Identify which cell holds the provided text, then report its [x, y] central coordinate. 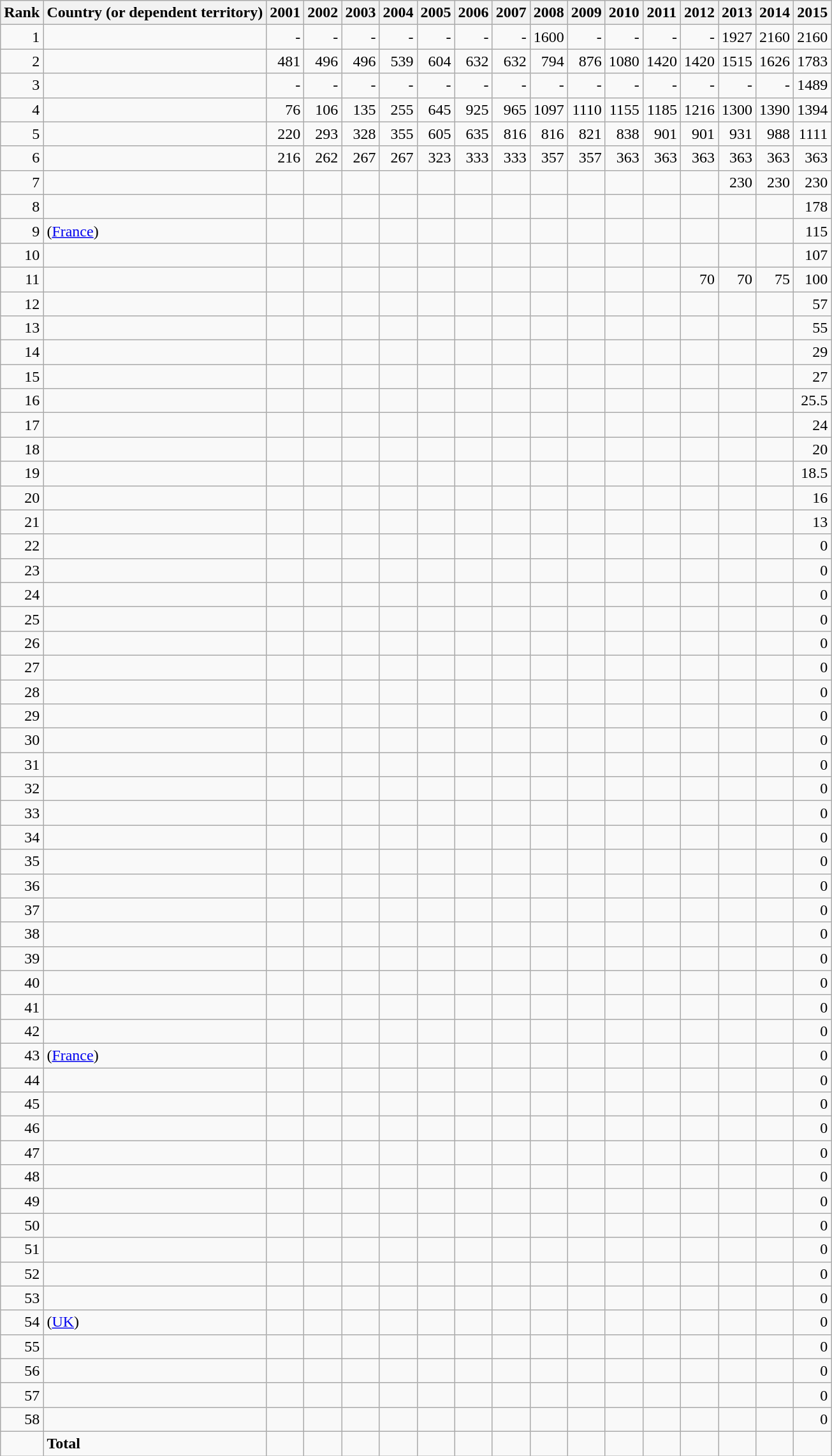
2014 [775, 13]
2004 [398, 13]
14 [22, 352]
19 [22, 473]
36 [22, 886]
21 [22, 522]
2003 [361, 13]
39 [22, 958]
12 [22, 304]
323 [436, 158]
41 [22, 1007]
50 [22, 1225]
17 [22, 425]
23 [22, 570]
32 [22, 789]
51 [22, 1250]
33 [22, 813]
18.5 [812, 473]
3 [22, 85]
355 [398, 134]
328 [361, 134]
31 [22, 765]
25 [22, 619]
2010 [624, 13]
(UK) [155, 1322]
58 [22, 1419]
52 [22, 1274]
1111 [812, 134]
4 [22, 110]
8 [22, 206]
262 [323, 158]
178 [812, 206]
75 [775, 279]
40 [22, 983]
100 [812, 279]
47 [22, 1153]
2007 [511, 13]
1155 [624, 110]
988 [775, 134]
48 [22, 1177]
1600 [548, 37]
Total [155, 1443]
35 [22, 861]
15 [22, 377]
2011 [662, 13]
876 [587, 61]
794 [548, 61]
1390 [775, 110]
1080 [624, 61]
1 [22, 37]
255 [398, 110]
2 [22, 61]
106 [323, 110]
25.5 [812, 401]
635 [473, 134]
931 [737, 134]
54 [22, 1322]
645 [436, 110]
1394 [812, 110]
1300 [737, 110]
43 [22, 1055]
1489 [812, 85]
18 [22, 449]
76 [286, 110]
22 [22, 546]
2002 [323, 13]
46 [22, 1128]
1097 [548, 110]
107 [812, 255]
115 [812, 231]
Country (or dependent territory) [155, 13]
53 [22, 1298]
11 [22, 279]
6 [22, 158]
135 [361, 110]
216 [286, 158]
838 [624, 134]
1185 [662, 110]
220 [286, 134]
56 [22, 1371]
2001 [286, 13]
539 [398, 61]
2006 [473, 13]
2012 [699, 13]
1783 [812, 61]
2015 [812, 13]
37 [22, 910]
49 [22, 1201]
2013 [737, 13]
10 [22, 255]
26 [22, 643]
34 [22, 837]
821 [587, 134]
604 [436, 61]
42 [22, 1031]
1216 [699, 110]
44 [22, 1080]
28 [22, 691]
Rank [22, 13]
1110 [587, 110]
30 [22, 740]
605 [436, 134]
9 [22, 231]
2009 [587, 13]
7 [22, 182]
1927 [737, 37]
1515 [737, 61]
965 [511, 110]
481 [286, 61]
45 [22, 1104]
2008 [548, 13]
2005 [436, 13]
38 [22, 934]
925 [473, 110]
5 [22, 134]
293 [323, 134]
1626 [775, 61]
